Determine the [x, y] coordinate at the center of the cell enclosing the given text.  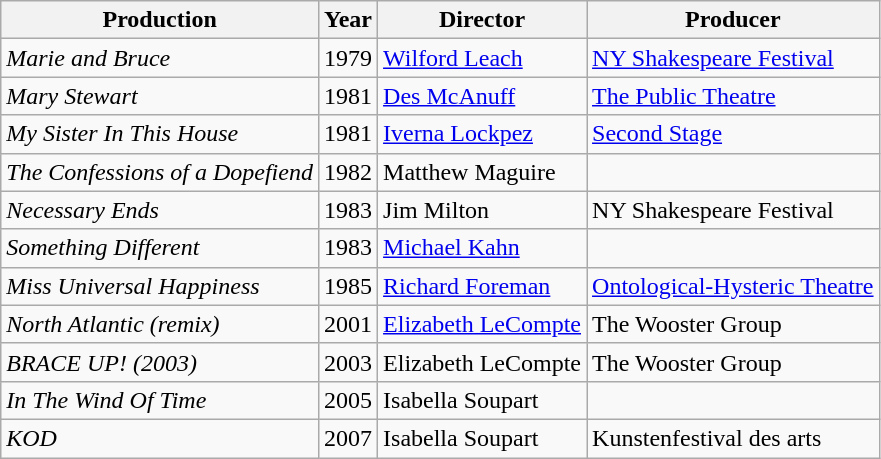
2005 [348, 400]
In The Wind Of Time [160, 400]
Year [348, 20]
Second Stage [734, 134]
North Atlantic (remix) [160, 324]
Wilford Leach [482, 58]
Mary Stewart [160, 96]
1985 [348, 286]
Matthew Maguire [482, 172]
1979 [348, 58]
Kunstenfestival des arts [734, 438]
Des McAnuff [482, 96]
Michael Kahn [482, 248]
Something Different [160, 248]
The Confessions of a Dopefiend [160, 172]
Ontological-Hysteric Theatre [734, 286]
BRACE UP! (2003) [160, 362]
My Sister In This House [160, 134]
KOD [160, 438]
Jim Milton [482, 210]
Iverna Lockpez [482, 134]
Producer [734, 20]
Miss Universal Happiness [160, 286]
2003 [348, 362]
2001 [348, 324]
1982 [348, 172]
The Public Theatre [734, 96]
Marie and Bruce [160, 58]
Richard Foreman [482, 286]
2007 [348, 438]
Necessary Ends [160, 210]
Director [482, 20]
Production [160, 20]
